Output the (x, y) coordinate of the center of the cell containing the given text.  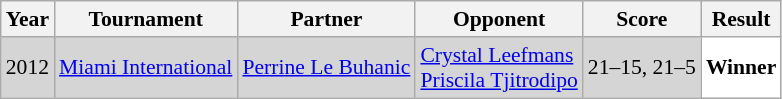
Miami International (146, 68)
Tournament (146, 19)
Perrine Le Buhanic (326, 68)
Winner (742, 68)
2012 (28, 68)
Year (28, 19)
Result (742, 19)
Partner (326, 19)
Crystal Leefmans Priscila Tjitrodipo (498, 68)
21–15, 21–5 (642, 68)
Score (642, 19)
Opponent (498, 19)
